Provide the [X, Y] coordinate of the cell's center where the given text is located.  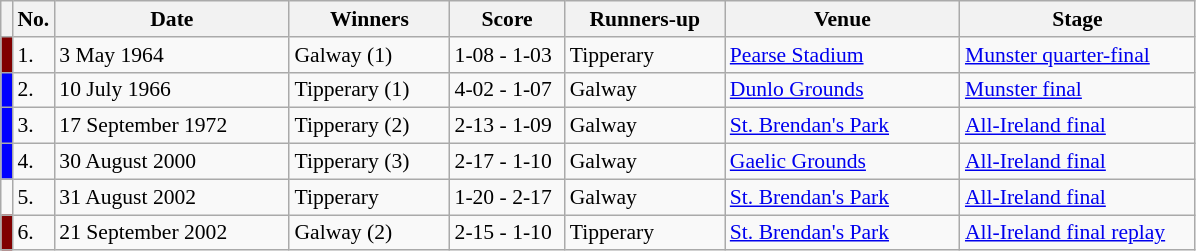
Galway (2) [369, 233]
Gaelic Grounds [842, 162]
2. [33, 90]
Runners-up [645, 19]
10 July 1966 [172, 90]
4. [33, 162]
2-17 - 1-10 [508, 162]
30 August 2000 [172, 162]
21 September 2002 [172, 233]
6. [33, 233]
Galway (1) [369, 55]
4-02 - 1-07 [508, 90]
Tipperary (1) [369, 90]
Tipperary (2) [369, 126]
3 May 1964 [172, 55]
Date [172, 19]
Score [508, 19]
5. [33, 197]
All-Ireland final replay [1078, 233]
No. [33, 19]
Munster quarter-final [1078, 55]
1-08 - 1-03 [508, 55]
Dunlo Grounds [842, 90]
17 September 1972 [172, 126]
2-15 - 1-10 [508, 233]
2-13 - 1-09 [508, 126]
Winners [369, 19]
Stage [1078, 19]
31 August 2002 [172, 197]
1-20 - 2-17 [508, 197]
1. [33, 55]
3. [33, 126]
Tipperary (3) [369, 162]
Venue [842, 19]
Munster final [1078, 90]
Pearse Stadium [842, 55]
